Provide the (x, y) coordinate of the cell's center where the given text is located.  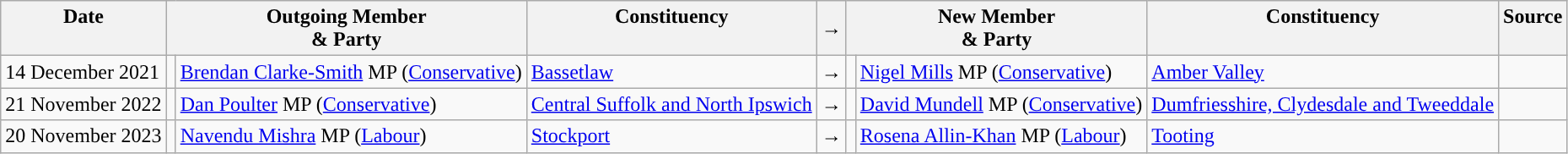
14 December 2021 (84, 72)
Stockport (671, 136)
Amber Valley (1323, 72)
Date (84, 29)
Brendan Clarke-Smith MP (Conservative) (351, 72)
Nigel Mills MP (Conservative) (1000, 72)
New Member& Party (997, 29)
Navendu Mishra MP (Labour) (351, 136)
20 November 2023 (84, 136)
Outgoing Member& Party (346, 29)
David Mundell MP (Conservative) (1000, 104)
Bassetlaw (671, 72)
Central Suffolk and North Ipswich (671, 104)
Dumfriesshire, Clydesdale and Tweeddale (1323, 104)
Tooting (1323, 136)
21 November 2022 (84, 104)
Rosena Allin-Khan MP (Labour) (1000, 136)
Dan Poulter MP (Conservative) (351, 104)
Source (1533, 29)
